Pinpoint the cell where the given text exists, returning its (x, y) midpoint coordinate. 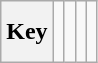
Key (27, 32)
